Locate the cell with the specified text and output its [x, y] center coordinate. 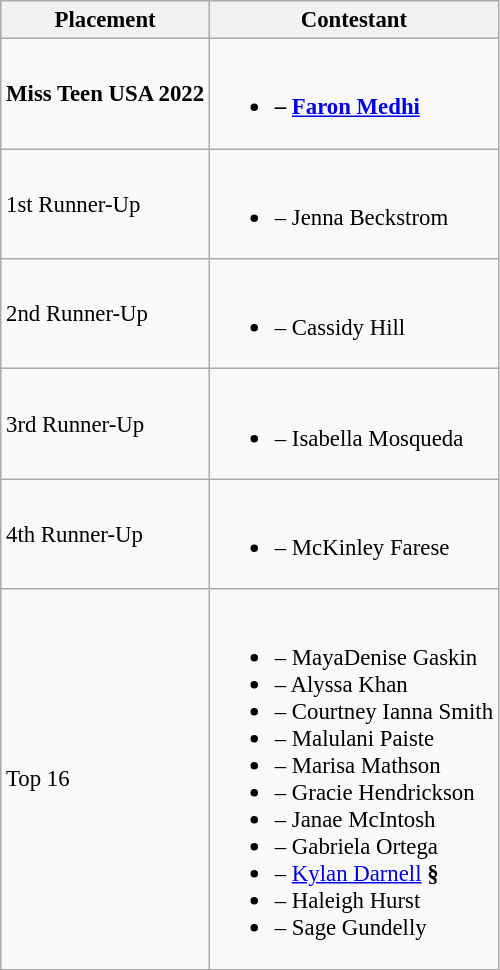
3rd Runner-Up [106, 424]
– McKinley Farese [354, 534]
Miss Teen USA 2022 [106, 94]
1st Runner-Up [106, 204]
Contestant [354, 20]
– Jenna Beckstrom [354, 204]
Placement [106, 20]
Top 16 [106, 779]
4th Runner-Up [106, 534]
– Isabella Mosqueda [354, 424]
– Cassidy Hill [354, 314]
– Faron Medhi [354, 94]
2nd Runner-Up [106, 314]
